Pinpoint the cell where the given text exists, returning its [x, y] midpoint coordinate. 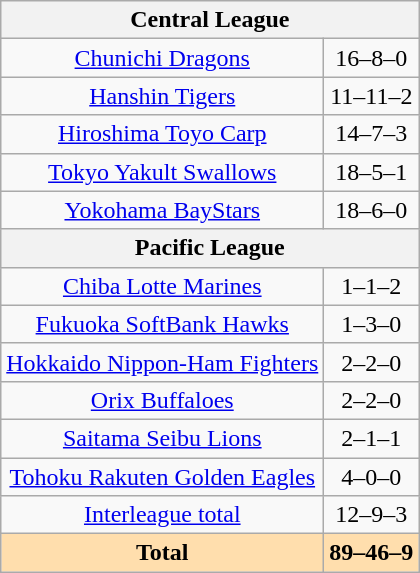
12–9–3 [372, 515]
Total [162, 553]
11–11–2 [372, 96]
Interleague total [162, 515]
Hiroshima Toyo Carp [162, 134]
18–5–1 [372, 172]
2–1–1 [372, 438]
Yokohama BayStars [162, 210]
16–8–0 [372, 58]
Pacific League [210, 248]
Tohoku Rakuten Golden Eagles [162, 477]
Saitama Seibu Lions [162, 438]
1–3–0 [372, 324]
Chiba Lotte Marines [162, 286]
Orix Buffaloes [162, 400]
14–7–3 [372, 134]
4–0–0 [372, 477]
18–6–0 [372, 210]
Tokyo Yakult Swallows [162, 172]
Hokkaido Nippon-Ham Fighters [162, 362]
Central League [210, 20]
Fukuoka SoftBank Hawks [162, 324]
1–1–2 [372, 286]
Chunichi Dragons [162, 58]
Hanshin Tigers [162, 96]
89–46–9 [372, 553]
